Return the [x, y] coordinate for the center point of the cell that contains the specified text.  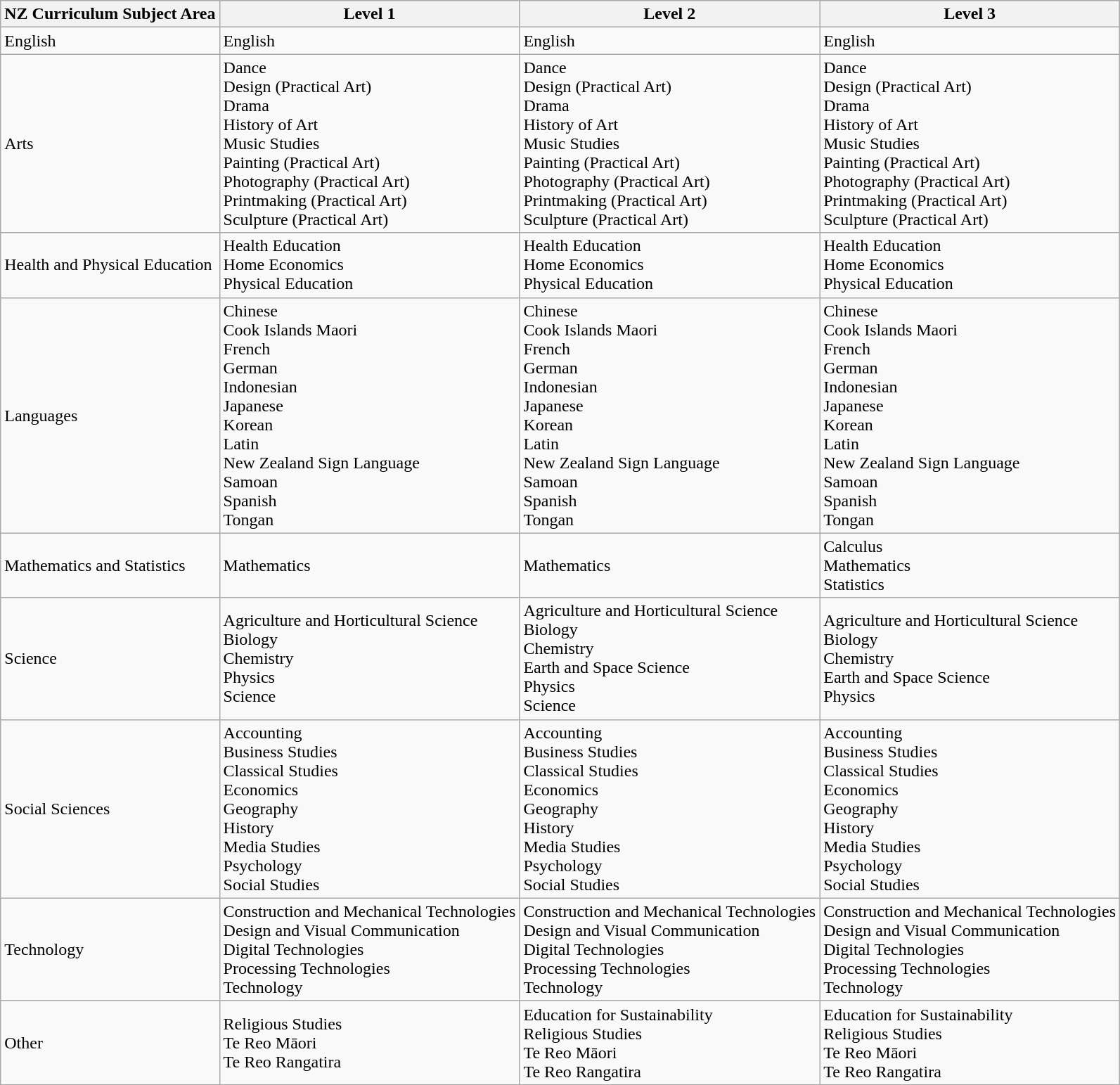
Level 2 [669, 14]
Religious StudiesTe Reo MāoriTe Reo Rangatira [370, 1042]
Science [110, 658]
Agriculture and Horticultural ScienceBiologyChemistryPhysicsScience [370, 658]
Arts [110, 143]
Agriculture and Horticultural ScienceBiologyChemistryEarth and Space SciencePhysics [970, 658]
Level 1 [370, 14]
NZ Curriculum Subject Area [110, 14]
Technology [110, 949]
Level 3 [970, 14]
Other [110, 1042]
Social Sciences [110, 809]
Agriculture and Horticultural ScienceBiologyChemistryEarth and Space SciencePhysicsScience [669, 658]
Mathematics and Statistics [110, 565]
CalculusMathematicsStatistics [970, 565]
Health and Physical Education [110, 265]
Languages [110, 415]
